Extract the (x, y) coordinate from the center of the cell holding the provided text.  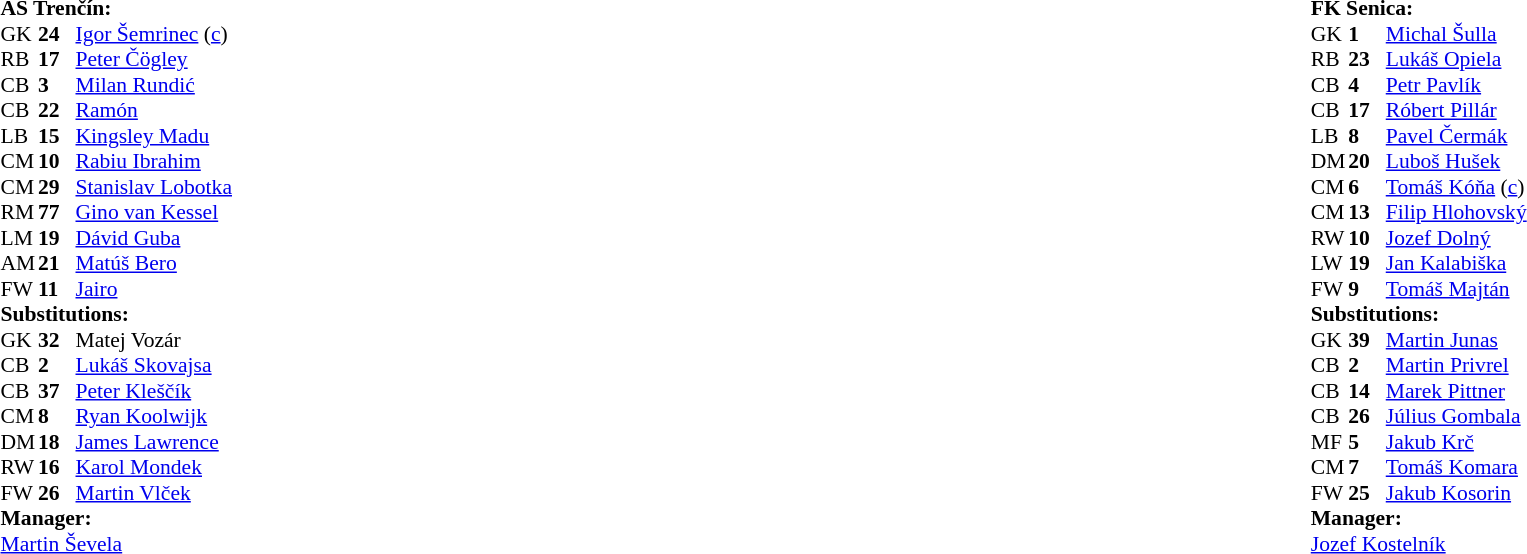
15 (57, 136)
23 (1367, 59)
AM (19, 263)
Kingsley Madu (154, 136)
James Lawrence (154, 442)
Peter Kleščík (154, 391)
Jakub Krč (1456, 442)
Jan Kalabiška (1456, 263)
Milan Rundić (154, 85)
Marek Pittner (1456, 391)
14 (1367, 391)
Luboš Hušek (1456, 161)
Róbert Pillár (1456, 111)
5 (1367, 442)
25 (1367, 493)
Petr Pavlík (1456, 85)
4 (1367, 85)
13 (1367, 213)
22 (57, 111)
3 (57, 85)
Michal Šulla (1456, 34)
21 (57, 263)
18 (57, 442)
32 (57, 340)
Martin Vlček (154, 493)
Tomáš Kóňa (c) (1456, 187)
1 (1367, 34)
Jozef Dolný (1456, 238)
Filip Hlohovský (1456, 213)
7 (1367, 467)
Ramón (154, 111)
MF (1330, 442)
16 (57, 467)
Peter Čögley (154, 59)
Matúš Bero (154, 263)
Karol Mondek (154, 467)
Rabiu Ibrahim (154, 161)
77 (57, 213)
20 (1367, 161)
6 (1367, 187)
Martin Junas (1456, 340)
9 (1367, 289)
LM (19, 238)
24 (57, 34)
37 (57, 391)
Jakub Kosorin (1456, 493)
29 (57, 187)
Stanislav Lobotka (154, 187)
11 (57, 289)
Matej Vozár (154, 340)
Pavel Čermák (1456, 136)
39 (1367, 340)
Lukáš Skovajsa (154, 365)
Igor Šemrinec (c) (154, 34)
Lukáš Opiela (1456, 59)
Jairo (154, 289)
Gino van Kessel (154, 213)
Ryan Koolwijk (154, 417)
LW (1330, 263)
Július Gombala (1456, 417)
Tomáš Komara (1456, 467)
Tomáš Majtán (1456, 289)
Martin Privrel (1456, 365)
RM (19, 213)
Dávid Guba (154, 238)
